Return the [x, y] coordinate for the center point of the cell that contains the specified text.  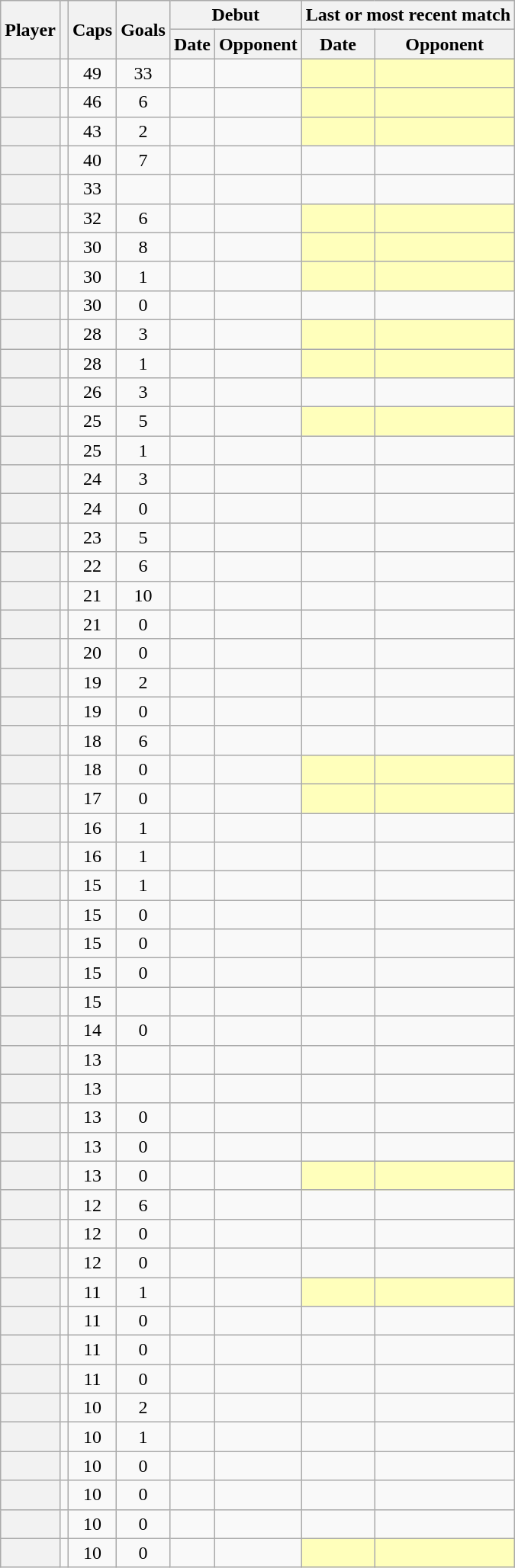
46 [93, 102]
20 [93, 653]
26 [93, 393]
Player [31, 30]
49 [93, 73]
7 [143, 160]
Caps [93, 30]
23 [93, 537]
43 [93, 131]
22 [93, 566]
8 [143, 247]
Debut [235, 15]
17 [93, 798]
32 [93, 218]
40 [93, 160]
Last or most recent match [407, 15]
Goals [143, 30]
14 [93, 1031]
